Capture the cell that displays the provided text and extract its [X, Y] central coordinate. 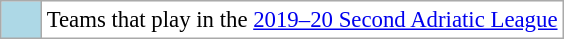
Teams that play in the 2019–20 Second Adriatic League [302, 20]
